Scan for the cell matching the given text and deliver its [x, y] coordinate at center. 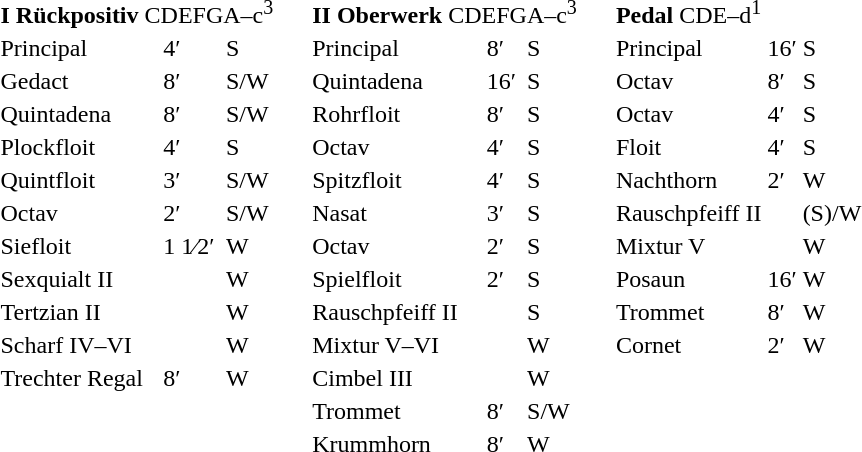
Cornet [688, 345]
Rohrfloit [397, 114]
Spielfloit [397, 279]
Spitzfloit [397, 180]
Floit [688, 147]
Nachthorn [688, 180]
Mixtur V–VI [397, 345]
Posaun [688, 279]
Nasat [397, 213]
Quintadena [397, 81]
Mixtur V [688, 246]
1 1⁄2′ [192, 246]
Cimbel III [397, 378]
